From the cell containing the given text, extract its center point as (x, y) coordinate. 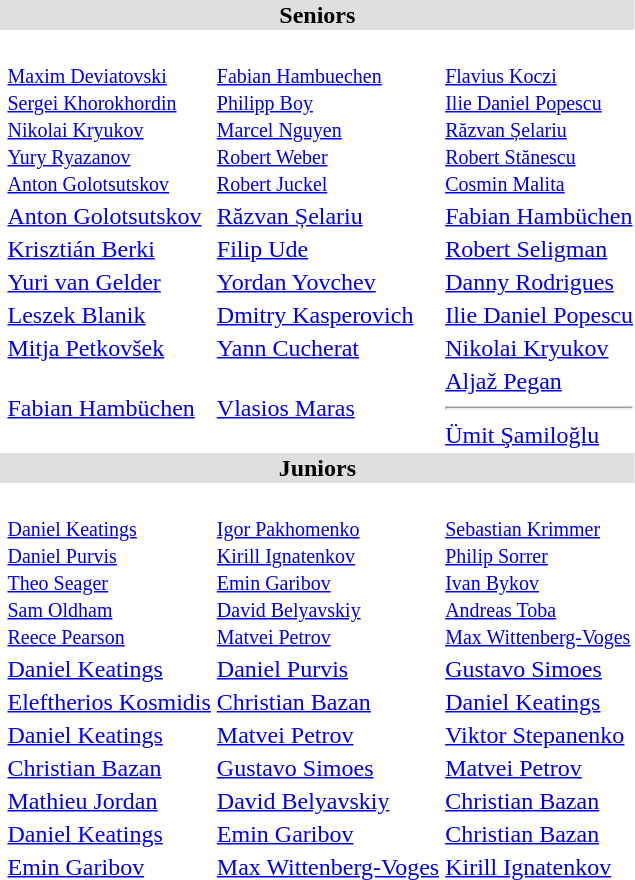
Seniors (318, 15)
Juniors (318, 468)
Răzvan Șelariu (328, 216)
Flavius KocziIlie Daniel PopescuRăzvan ȘelariuRobert StănescuCosmin Malita (540, 116)
Ilie Daniel Popescu (540, 315)
Yann Cucherat (328, 348)
Vlasios Maras (328, 408)
Robert Seligman (540, 249)
Eleftherios Kosmidis (109, 702)
Emin Garibov (328, 834)
Daniel KeatingsDaniel PurvisTheo SeagerSam OldhamReece Pearson (109, 568)
Viktor Stepanenko (540, 735)
Daniel Purvis (328, 669)
Anton Golotsutskov (109, 216)
Mathieu Jordan (109, 801)
Maxim DeviatovskiSergei KhorokhordinNikolai KryukovYury RyazanovAnton Golotsutskov (109, 116)
Dmitry Kasperovich (328, 315)
Mitja Petkovšek (109, 348)
Igor PakhomenkoKirill IgnatenkovEmin GaribovDavid BelyavskiyMatvei Petrov (328, 568)
Sebastian KrimmerPhilip SorrerIvan BykovAndreas TobaMax Wittenberg-Voges (540, 568)
Nikolai Kryukov (540, 348)
David Belyavskiy (328, 801)
Fabian HambuechenPhilipp BoyMarcel NguyenRobert WeberRobert Juckel (328, 116)
Yordan Yovchev (328, 282)
Aljaž Pegan Ümit Şamiloğlu (540, 408)
Danny Rodrigues (540, 282)
Filip Ude (328, 249)
Yuri van Gelder (109, 282)
Leszek Blanik (109, 315)
Krisztián Berki (109, 249)
